Capture the cell that displays the provided text and extract its (X, Y) central coordinate. 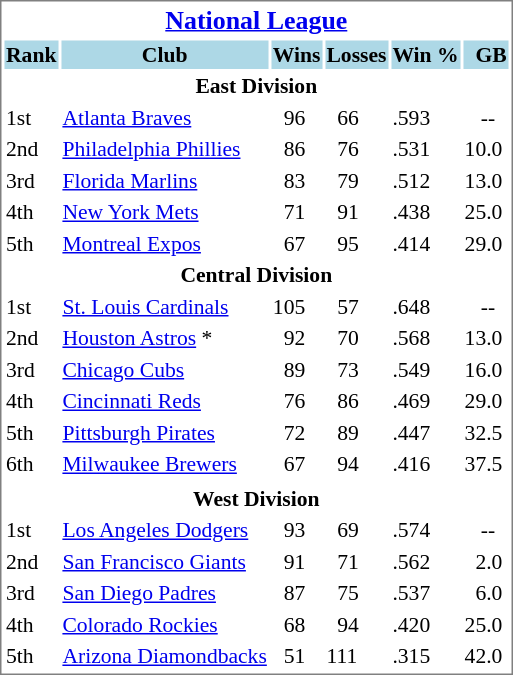
Central Division (256, 275)
Losses (356, 54)
.593 (426, 118)
.531 (426, 149)
51 (296, 656)
95 (356, 244)
West Division (256, 498)
Atlanta Braves (164, 118)
79 (356, 180)
Chicago Cubs (164, 370)
St. Louis Cardinals (164, 306)
Club (164, 54)
87 (296, 593)
.574 (426, 530)
East Division (256, 86)
San Diego Padres (164, 593)
75 (356, 593)
.447 (426, 432)
42.0 (486, 656)
Houston Astros * (164, 338)
2.0 (486, 562)
92 (296, 338)
Rank (30, 54)
93 (296, 530)
73 (356, 370)
16.0 (486, 370)
83 (296, 180)
72 (296, 432)
10.0 (486, 149)
Philadelphia Phillies (164, 149)
Colorado Rockies (164, 624)
.512 (426, 180)
.469 (426, 401)
San Francisco Giants (164, 562)
National League (256, 20)
New York Mets (164, 212)
Pittsburgh Pirates (164, 432)
Win % (426, 54)
69 (356, 530)
111 (356, 656)
.648 (426, 306)
Montreal Expos (164, 244)
66 (356, 118)
32.5 (486, 432)
.549 (426, 370)
Florida Marlins (164, 180)
.315 (426, 656)
57 (356, 306)
105 (296, 306)
.537 (426, 593)
68 (296, 624)
.416 (426, 464)
70 (356, 338)
.438 (426, 212)
.568 (426, 338)
Cincinnati Reds (164, 401)
.414 (426, 244)
.562 (426, 562)
6.0 (486, 593)
37.5 (486, 464)
GB (486, 54)
Los Angeles Dodgers (164, 530)
Arizona Diamondbacks (164, 656)
96 (296, 118)
6th (30, 464)
Milwaukee Brewers (164, 464)
Wins (296, 54)
.420 (426, 624)
